Scan for the cell matching the given text and deliver its (X, Y) coordinate at center. 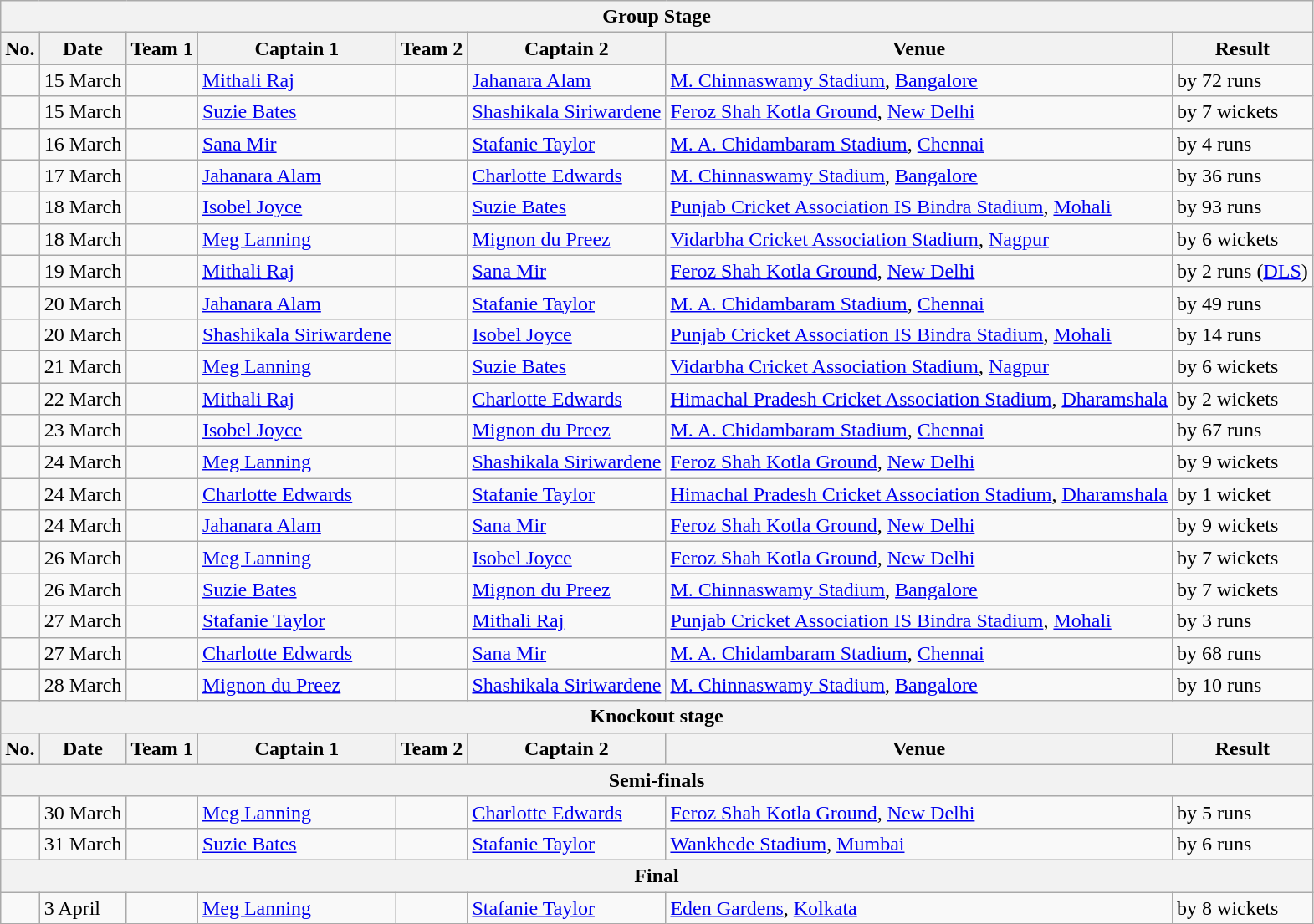
by 8 wickets (1243, 907)
by 1 wicket (1243, 494)
21 March (83, 366)
by 10 runs (1243, 685)
Final (657, 876)
28 March (83, 685)
30 March (83, 812)
by 2 wickets (1243, 399)
by 68 runs (1243, 653)
Semi-finals (657, 780)
Group Stage (657, 17)
23 March (83, 431)
by 67 runs (1243, 431)
by 5 runs (1243, 812)
by 14 runs (1243, 334)
by 36 runs (1243, 176)
17 March (83, 176)
by 2 runs (DLS) (1243, 271)
by 49 runs (1243, 303)
16 March (83, 144)
by 6 runs (1243, 844)
3 April (83, 907)
by 72 runs (1243, 80)
31 March (83, 844)
Wankhede Stadium, Mumbai (919, 844)
Eden Gardens, Kolkata (919, 907)
Knockout stage (657, 717)
22 March (83, 399)
by 93 runs (1243, 207)
by 4 runs (1243, 144)
19 March (83, 271)
by 3 runs (1243, 621)
